Provide the [X, Y] coordinate of the cell's center where the given text is located.  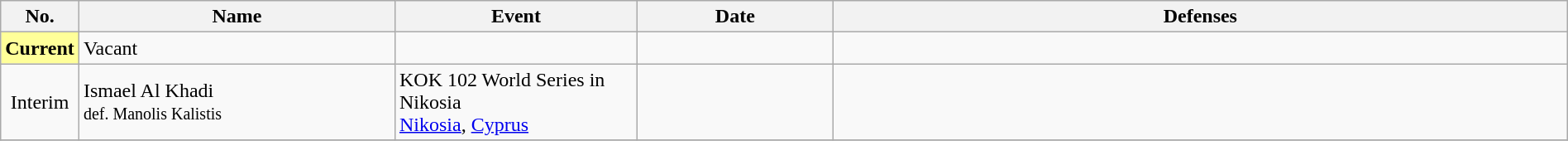
Interim [40, 102]
KOK 102 World Series in Nikosia Nikosia, Cyprus [516, 102]
Vacant [237, 48]
Name [237, 17]
Current [40, 48]
Ismael Al Khadi def. Manolis Kalistis [237, 102]
Date [734, 17]
Event [516, 17]
No. [40, 17]
Defenses [1200, 17]
